Search for the cell housing the specified text and yield its (X, Y) center coordinate. 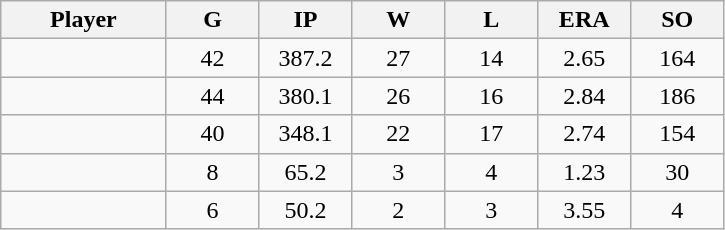
2.65 (584, 58)
1.23 (584, 172)
G (212, 20)
8 (212, 172)
16 (492, 96)
SO (678, 20)
380.1 (306, 96)
2.74 (584, 134)
65.2 (306, 172)
Player (84, 20)
50.2 (306, 210)
186 (678, 96)
ERA (584, 20)
L (492, 20)
IP (306, 20)
6 (212, 210)
2 (398, 210)
3.55 (584, 210)
17 (492, 134)
30 (678, 172)
40 (212, 134)
154 (678, 134)
27 (398, 58)
26 (398, 96)
2.84 (584, 96)
164 (678, 58)
22 (398, 134)
387.2 (306, 58)
348.1 (306, 134)
W (398, 20)
42 (212, 58)
14 (492, 58)
44 (212, 96)
